Pinpoint the cell where the given text exists, returning its (X, Y) midpoint coordinate. 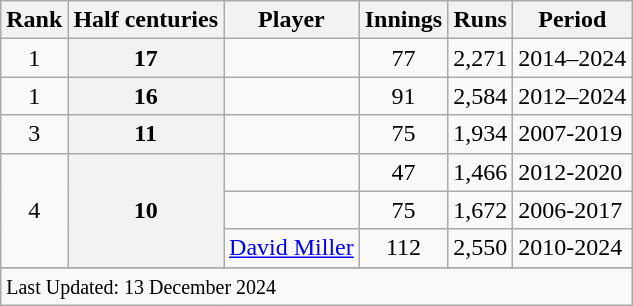
2012-2020 (572, 172)
1,934 (480, 134)
Last Updated: 13 December 2024 (316, 286)
Innings (403, 20)
2014–2024 (572, 58)
11 (146, 134)
2,584 (480, 96)
2006-2017 (572, 210)
2,271 (480, 58)
16 (146, 96)
Period (572, 20)
David Miller (292, 248)
Runs (480, 20)
Player (292, 20)
Rank (34, 20)
2012–2024 (572, 96)
47 (403, 172)
3 (34, 134)
2010-2024 (572, 248)
Half centuries (146, 20)
112 (403, 248)
10 (146, 210)
2007-2019 (572, 134)
4 (34, 210)
77 (403, 58)
91 (403, 96)
1,466 (480, 172)
2,550 (480, 248)
17 (146, 58)
1,672 (480, 210)
